Scan for the cell matching the given text and deliver its (x, y) coordinate at center. 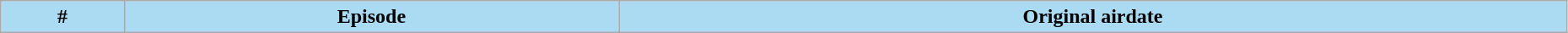
Original airdate (1093, 17)
# (62, 17)
Episode (371, 17)
